Return [x, y] of the center of cell containing provided text 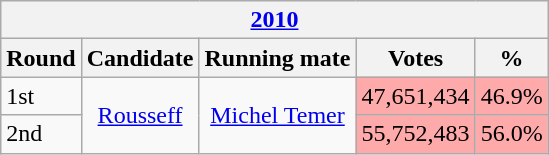
Votes [416, 58]
Round [41, 58]
1st [41, 96]
Michel Temer [278, 115]
2010 [274, 20]
Rousseff [140, 115]
Running mate [278, 58]
2nd [41, 134]
% [512, 58]
Candidate [140, 58]
56.0% [512, 134]
55,752,483 [416, 134]
47,651,434 [416, 96]
46.9% [512, 96]
